Return the (X, Y) coordinate for the center point of the cell that contains the specified text.  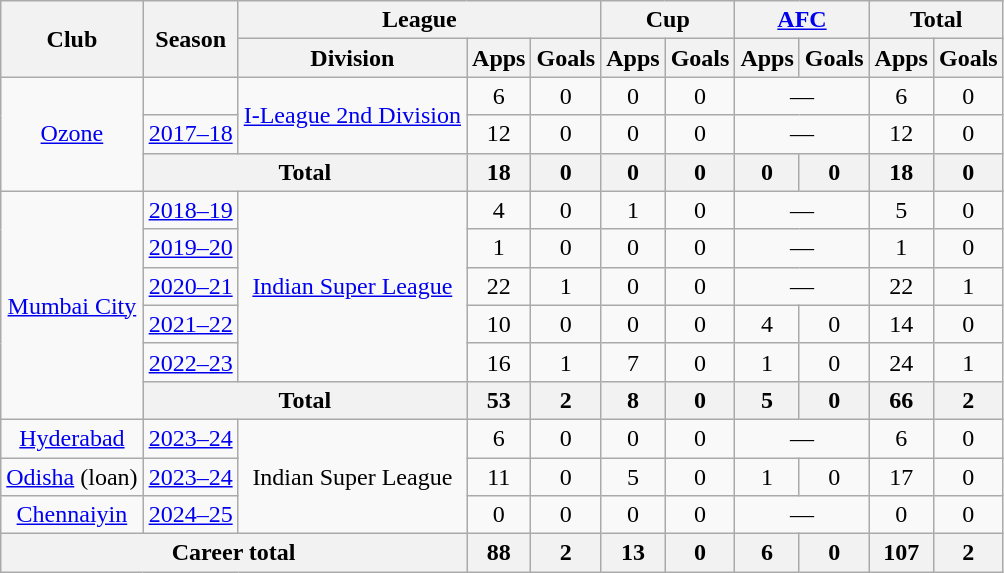
Mumbai City (72, 305)
Chennaiyin (72, 515)
Career total (234, 553)
Odisha (loan) (72, 477)
AFC (802, 20)
16 (499, 362)
I-League 2nd Division (352, 115)
Division (352, 58)
League (420, 20)
2019–20 (190, 248)
2022–23 (190, 362)
8 (633, 400)
7 (633, 362)
66 (901, 400)
88 (499, 553)
2024–25 (190, 515)
11 (499, 477)
2017–18 (190, 134)
13 (633, 553)
14 (901, 324)
Season (190, 39)
2021–22 (190, 324)
17 (901, 477)
107 (901, 553)
24 (901, 362)
10 (499, 324)
2020–21 (190, 286)
2018–19 (190, 210)
Ozone (72, 134)
53 (499, 400)
Club (72, 39)
Cup (668, 20)
Hyderabad (72, 438)
